Identify which cell holds the provided text, then report its [X, Y] central coordinate. 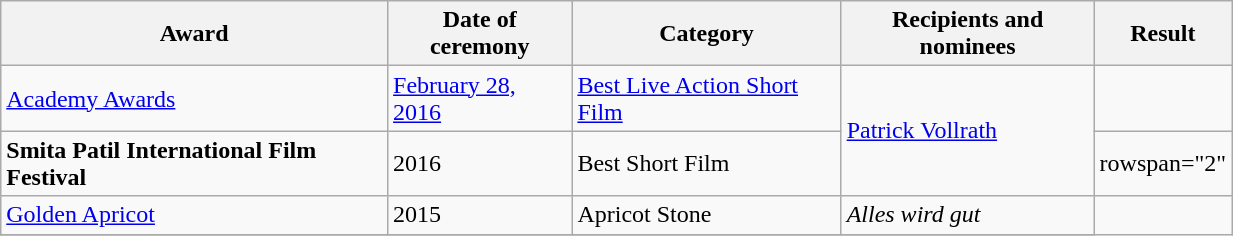
2015 [480, 215]
Patrick Vollrath [968, 131]
Academy Awards [194, 98]
Award [194, 34]
Apricot Stone [706, 215]
Result [1163, 34]
Best Short Film [706, 164]
Best Live Action Short Film [706, 98]
February 28, 2016 [480, 98]
Alles wird gut [968, 215]
Smita Patil International Film Festival [194, 164]
rowspan="2" [1163, 164]
Golden Apricot [194, 215]
2016 [480, 164]
Recipients and nominees [968, 34]
Date of ceremony [480, 34]
Category [706, 34]
